Capture the cell that displays the provided text and extract its [x, y] central coordinate. 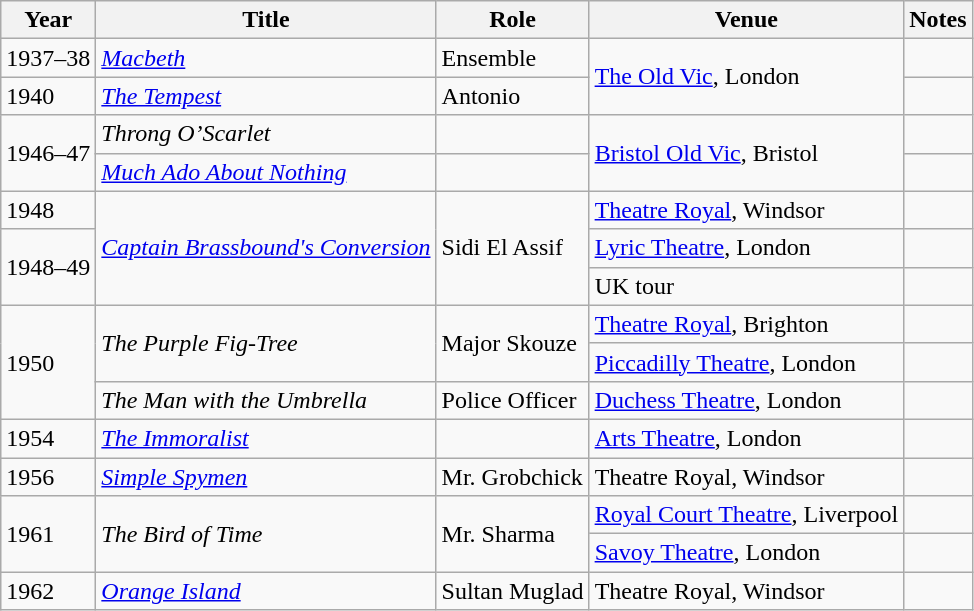
Royal Court Theatre, Liverpool [746, 515]
Sultan Muglad [512, 591]
1954 [48, 438]
Savoy Theatre, London [746, 553]
UK tour [746, 286]
Year [48, 20]
The Old Vic, London [746, 77]
Mr. Sharma [512, 534]
1950 [48, 362]
The Man with the Umbrella [266, 400]
Sidi El Assif [512, 248]
1948 [48, 210]
Orange Island [266, 591]
Title [266, 20]
The Tempest [266, 96]
1940 [48, 96]
Lyric Theatre, London [746, 248]
1956 [48, 477]
Much Ado About Nothing [266, 172]
The Immoralist [266, 438]
Captain Brassbound's Conversion [266, 248]
Role [512, 20]
Venue [746, 20]
1961 [48, 534]
1946–47 [48, 153]
Mr. Grobchick [512, 477]
Bristol Old Vic, Bristol [746, 153]
1962 [48, 591]
Theatre Royal, Brighton [746, 324]
Ensemble [512, 58]
Macbeth [266, 58]
The Purple Fig-Tree [266, 343]
Piccadilly Theatre, London [746, 362]
Major Skouze [512, 343]
Throng O’Scarlet [266, 134]
Police Officer [512, 400]
Antonio [512, 96]
Simple Spymen [266, 477]
1937–38 [48, 58]
Notes [938, 20]
Arts Theatre, London [746, 438]
The Bird of Time [266, 534]
Duchess Theatre, London [746, 400]
1948–49 [48, 267]
